Return [x, y] of the center of cell containing provided text 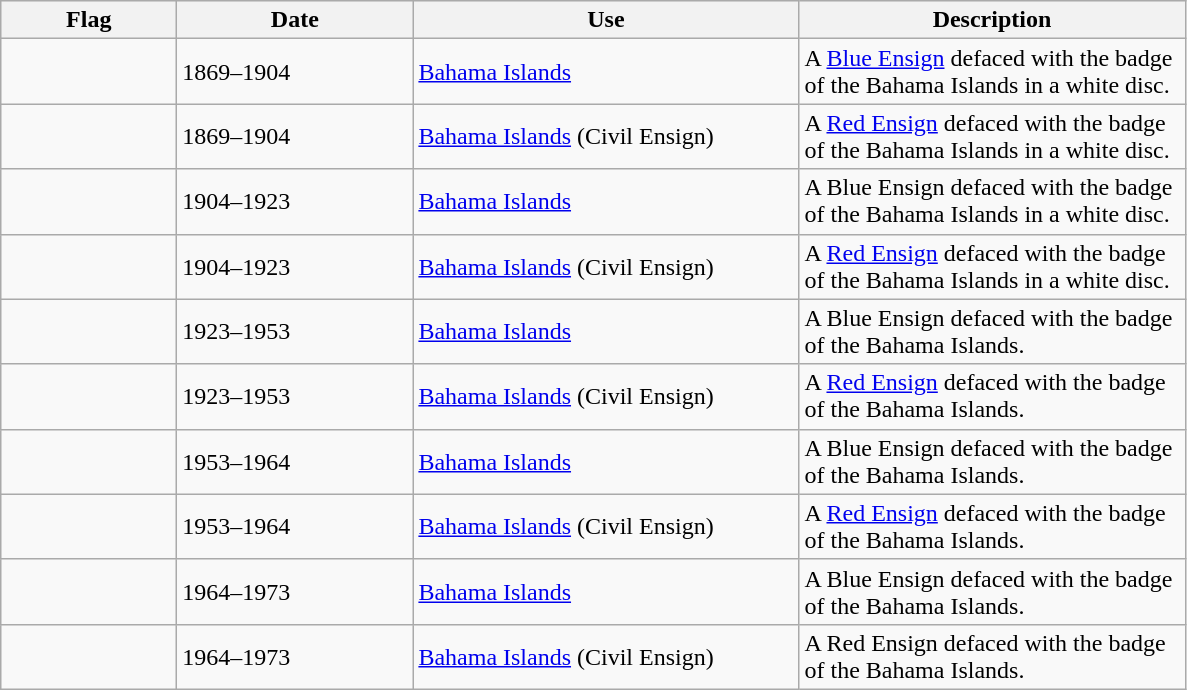
Description [992, 20]
Flag [89, 20]
Date [295, 20]
Use [606, 20]
